Provide the [x, y] coordinate of the cell's center where the given text is located.  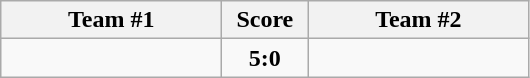
Team #2 [418, 20]
Score [265, 20]
Team #1 [112, 20]
5:0 [265, 58]
